Pinpoint the cell where the given text exists, returning its (x, y) midpoint coordinate. 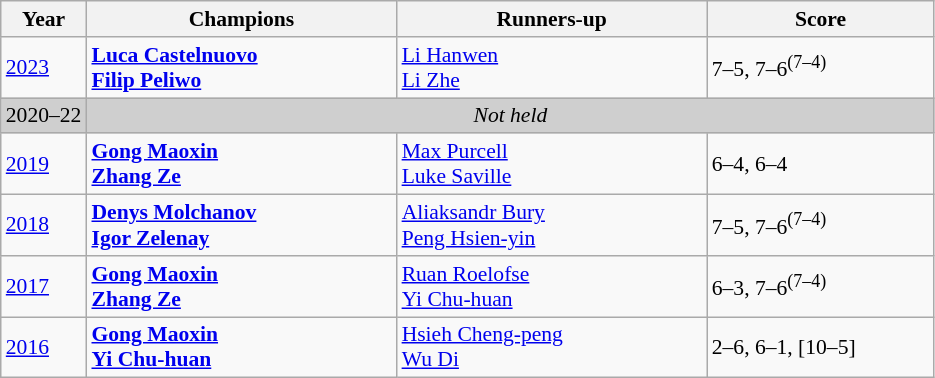
6–4, 6–4 (821, 164)
Aliaksandr Bury Peng Hsien-yin (552, 226)
Max Purcell Luke Saville (552, 164)
2019 (44, 164)
2016 (44, 348)
Champions (241, 19)
2020–22 (44, 116)
Hsieh Cheng-peng Wu Di (552, 348)
Runners-up (552, 19)
2018 (44, 226)
Gong Maoxin Yi Chu-huan (241, 348)
2017 (44, 286)
Luca Castelnuovo Filip Peliwo (241, 68)
Li Hanwen Li Zhe (552, 68)
Ruan Roelofse Yi Chu-huan (552, 286)
Not held (510, 116)
Score (821, 19)
2023 (44, 68)
Denys Molchanov Igor Zelenay (241, 226)
2–6, 6–1, [10–5] (821, 348)
6–3, 7–6(7–4) (821, 286)
Year (44, 19)
